Pinpoint the cell where the given text exists, returning its (x, y) midpoint coordinate. 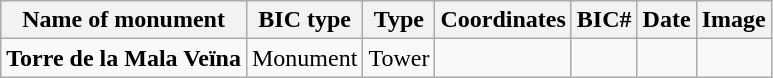
Type (399, 20)
Coordinates (503, 20)
BIC# (604, 20)
Tower (399, 58)
BIC type (304, 20)
Monument (304, 58)
Date (666, 20)
Name of monument (124, 20)
Torre de la Mala Veïna (124, 58)
Image (734, 20)
